Return the (X, Y) coordinate for the center point of the cell that contains the specified text.  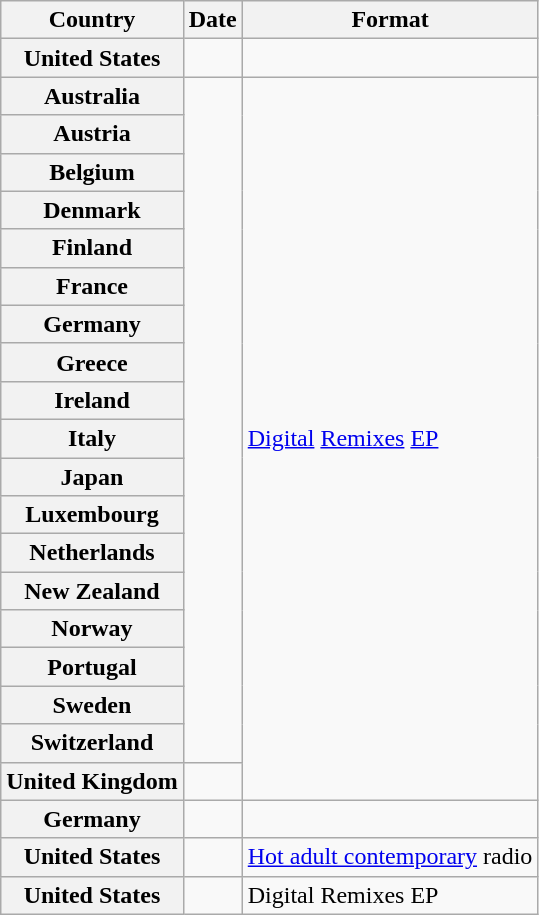
Luxembourg (92, 515)
Switzerland (92, 743)
Italy (92, 438)
Hot adult contemporary radio (390, 857)
Norway (92, 629)
United Kingdom (92, 781)
Finland (92, 248)
Sweden (92, 705)
Austria (92, 134)
Ireland (92, 400)
Greece (92, 362)
Date (212, 20)
France (92, 286)
Denmark (92, 210)
Portugal (92, 667)
Netherlands (92, 553)
Belgium (92, 172)
Japan (92, 477)
Country (92, 20)
New Zealand (92, 591)
Australia (92, 96)
Format (390, 20)
